Search for the cell housing the specified text and yield its [X, Y] center coordinate. 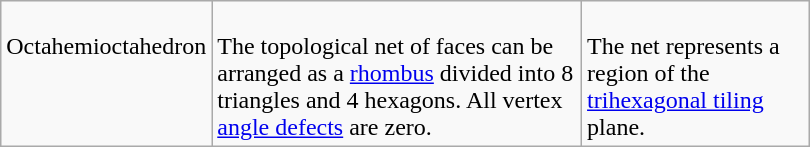
Octahemioctahedron [106, 74]
The topological net of faces can be arranged as a rhombus divided into 8 triangles and 4 hexagons. All vertex angle defects are zero. [397, 74]
The net represents a region of the trihexagonal tiling plane. [696, 74]
